Return [X, Y] of the center of cell containing provided text 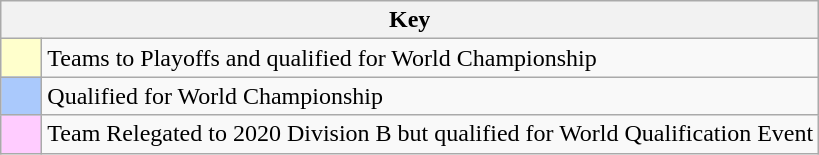
Key [410, 20]
Team Relegated to 2020 Division B but qualified for World Qualification Event [430, 134]
Teams to Playoffs and qualified for World Championship [430, 58]
Qualified for World Championship [430, 96]
